Pinpoint the cell where the given text exists, returning its (x, y) midpoint coordinate. 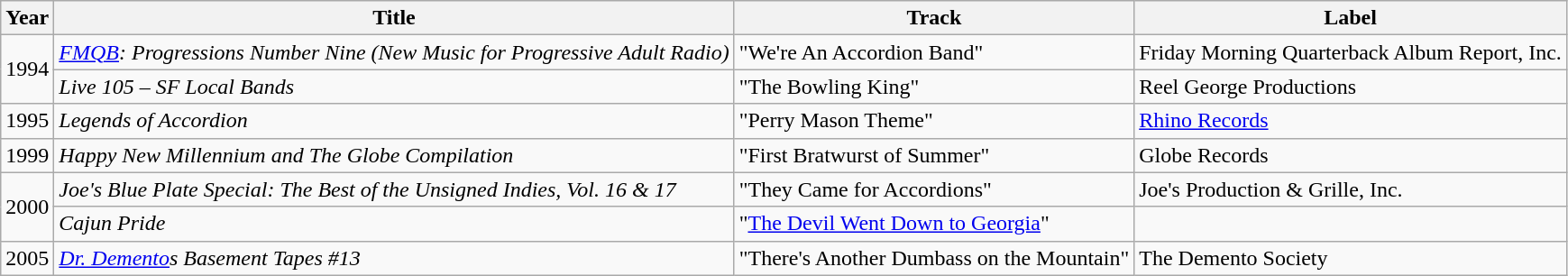
Friday Morning Quarterback Album Report, Inc. (1351, 52)
"The Bowling King" (934, 87)
"Perry Mason Theme" (934, 121)
1995 (27, 121)
"We're An Accordion Band" (934, 52)
"The Devil Went Down to Georgia" (934, 224)
1999 (27, 155)
"They Came for Accordions" (934, 189)
Cajun Pride (394, 224)
"There's Another Dumbass on the Mountain" (934, 258)
2005 (27, 258)
Track (934, 18)
FMQB: Progressions Number Nine (New Music for Progressive Adult Radio) (394, 52)
Live 105 – SF Local Bands (394, 87)
Dr. Dementos Basement Tapes #13 (394, 258)
Rhino Records (1351, 121)
Title (394, 18)
Year (27, 18)
1994 (27, 69)
Globe Records (1351, 155)
Happy New Millennium and The Globe Compilation (394, 155)
Joe's Blue Plate Special: The Best of the Unsigned Indies, Vol. 16 & 17 (394, 189)
Joe's Production & Grille, Inc. (1351, 189)
The Demento Society (1351, 258)
Label (1351, 18)
2000 (27, 207)
Legends of Accordion (394, 121)
Reel George Productions (1351, 87)
"First Bratwurst of Summer" (934, 155)
